Scan for the cell matching the given text and deliver its [X, Y] coordinate at center. 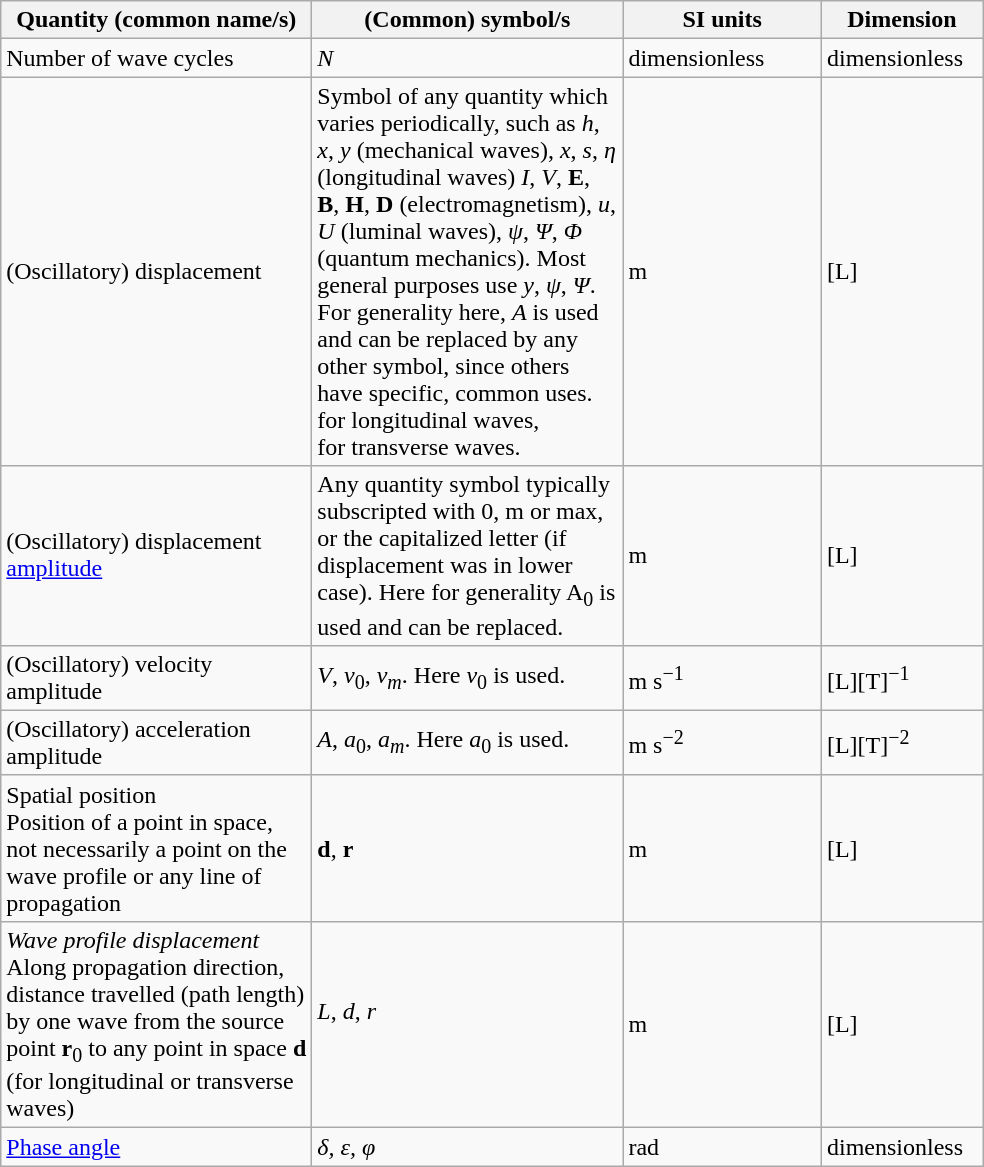
(Oscillatory) displacement [156, 272]
Quantity (common name/s) [156, 20]
δ, ε, φ [468, 1147]
(Common) symbol/s [468, 20]
(Oscillatory) velocity amplitude [156, 678]
(Oscillatory) displacement amplitude [156, 556]
m s−2 [722, 742]
A, a0, am. Here a0 is used. [468, 742]
[L][T]−1 [902, 678]
(Oscillatory) acceleration amplitude [156, 742]
Dimension [902, 20]
[L][T]−2 [902, 742]
SI units [722, 20]
N [468, 58]
L, d, r [468, 1024]
V, v0, vm. Here v0 is used. [468, 678]
m s−1 [722, 678]
Spatial positionPosition of a point in space, not necessarily a point on the wave profile or any line of propagation [156, 848]
Phase angle [156, 1147]
d, r [468, 848]
rad [722, 1147]
Number of wave cycles [156, 58]
